Search for the cell housing the specified text and yield its (x, y) center coordinate. 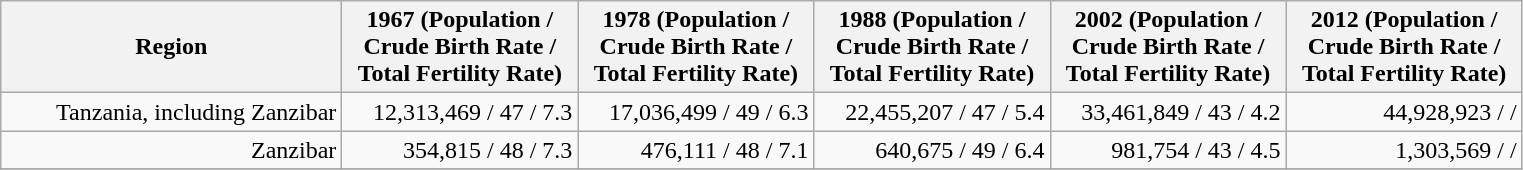
476,111 / 48 / 7.1 (696, 150)
12,313,469 / 47 / 7.3 (460, 112)
981,754 / 43 / 4.5 (1168, 150)
354,815 / 48 / 7.3 (460, 150)
1,303,569 / / (1404, 150)
22,455,207 / 47 / 5.4 (932, 112)
33,461,849 / 43 / 4.2 (1168, 112)
1967 (Population / Crude Birth Rate / Total Fertility Rate) (460, 47)
Region (172, 47)
1988 (Population / Crude Birth Rate / Total Fertility Rate) (932, 47)
2012 (Population / Crude Birth Rate / Total Fertility Rate) (1404, 47)
Tanzania, including Zanzibar (172, 112)
2002 (Population / Crude Birth Rate / Total Fertility Rate) (1168, 47)
17,036,499 / 49 / 6.3 (696, 112)
Zanzibar (172, 150)
44,928,923 / / (1404, 112)
640,675 / 49 / 6.4 (932, 150)
1978 (Population / Crude Birth Rate / Total Fertility Rate) (696, 47)
